From the cell containing the given text, extract its center point as [x, y] coordinate. 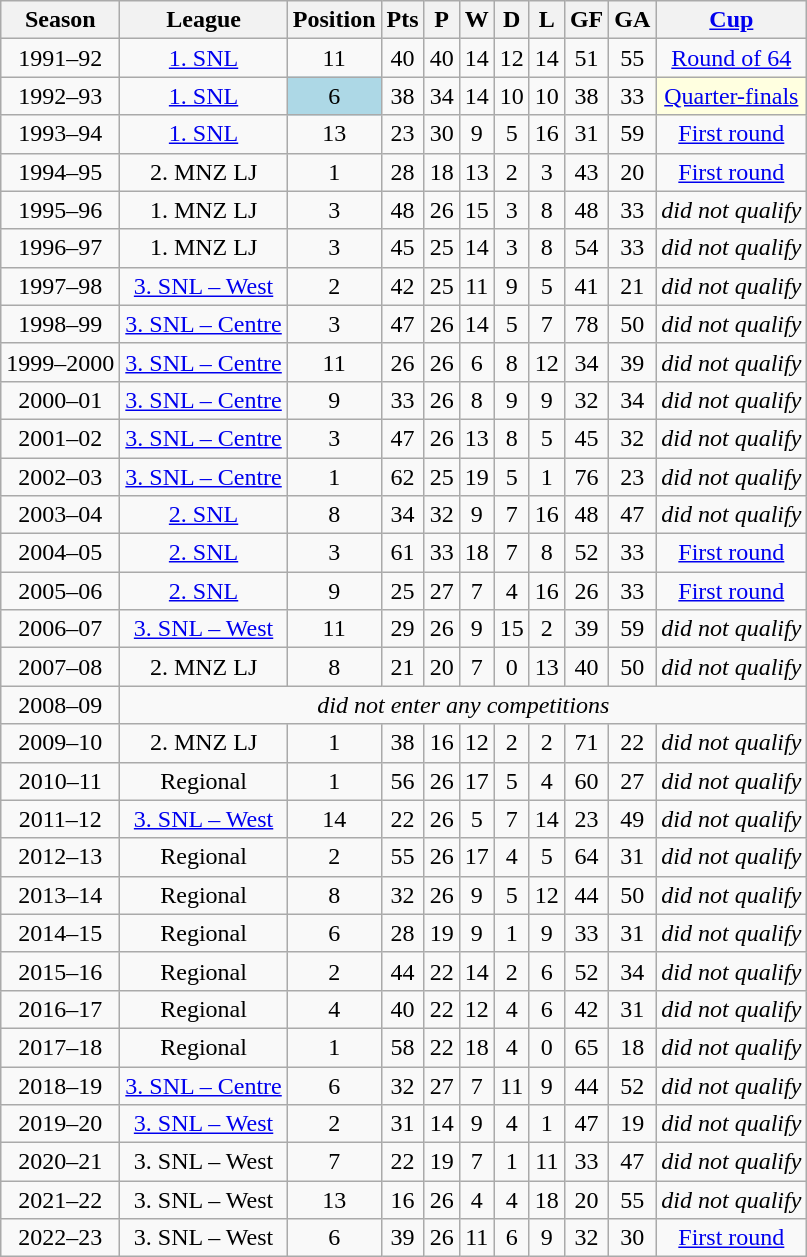
58 [402, 1047]
2001–02 [60, 438]
29 [402, 629]
2007–08 [60, 667]
2019–20 [60, 1124]
2006–07 [60, 629]
1994–95 [60, 172]
Cup [732, 20]
65 [586, 1047]
D [512, 20]
2015–16 [60, 971]
2010–11 [60, 781]
1998–99 [60, 324]
54 [586, 248]
W [476, 20]
League [204, 20]
1992–93 [60, 96]
2002–03 [60, 477]
2003–04 [60, 515]
64 [586, 857]
L [546, 20]
61 [402, 553]
2014–15 [60, 933]
51 [586, 58]
Position [334, 20]
2013–14 [60, 895]
Quarter-finals [732, 96]
60 [586, 781]
76 [586, 477]
1995–96 [60, 210]
Round of 64 [732, 58]
2022–23 [60, 1238]
GF [586, 20]
2012–13 [60, 857]
2004–05 [60, 553]
2000–01 [60, 400]
1997–98 [60, 286]
GA [632, 20]
56 [402, 781]
2021–22 [60, 1200]
2008–09 [60, 705]
Season [60, 20]
43 [586, 172]
2017–18 [60, 1047]
78 [586, 324]
41 [586, 286]
49 [632, 819]
1993–94 [60, 134]
Pts [402, 20]
2020–21 [60, 1162]
2016–17 [60, 1009]
2009–10 [60, 743]
did not enter any competitions [464, 705]
1999–2000 [60, 362]
1996–97 [60, 248]
2018–19 [60, 1085]
P [442, 20]
71 [586, 743]
1991–92 [60, 58]
2005–06 [60, 591]
2011–12 [60, 819]
62 [402, 477]
